Find where the given text appears and provide that cell's center as [X, Y] coordinate. 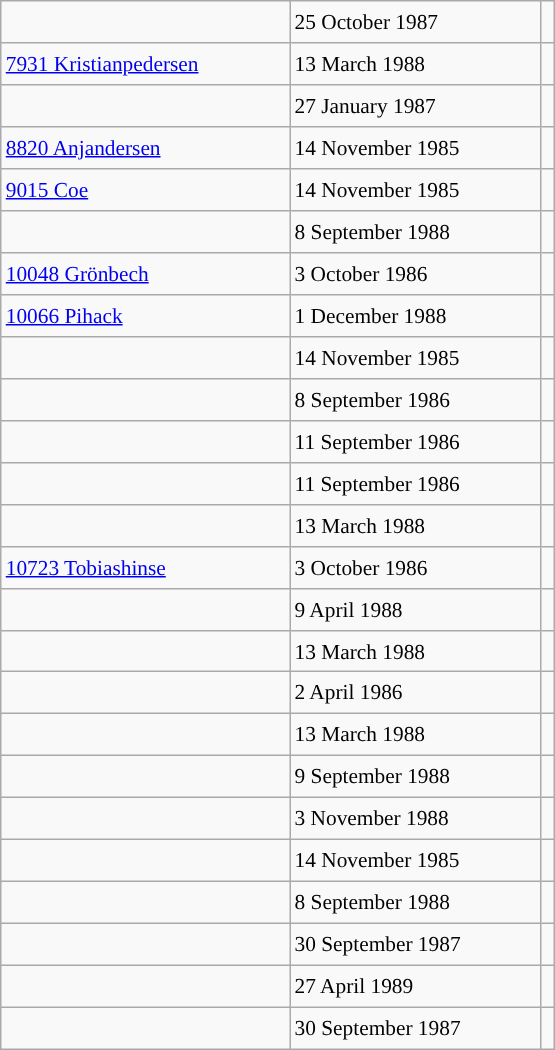
25 October 1987 [416, 22]
3 November 1988 [416, 819]
10723 Tobiashinse [146, 567]
2 April 1986 [416, 693]
1 December 1988 [416, 316]
9 April 1988 [416, 609]
7931 Kristianpedersen [146, 64]
10066 Pihack [146, 316]
9 September 1988 [416, 777]
8820 Anjandersen [146, 148]
8 September 1986 [416, 399]
10048 Grönbech [146, 274]
27 January 1987 [416, 106]
9015 Coe [146, 190]
27 April 1989 [416, 986]
